Find where the given text appears and provide that cell's center as (X, Y) coordinate. 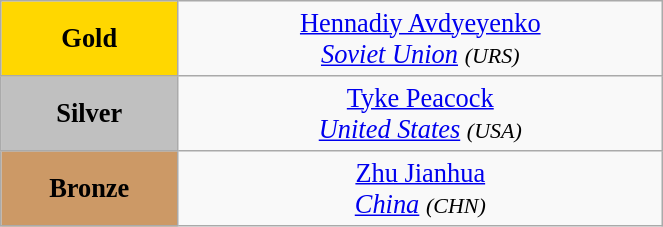
Zhu JianhuaChina (CHN) (420, 188)
Tyke PeacockUnited States (USA) (420, 112)
Gold (90, 38)
Hennadiy AvdyeyenkoSoviet Union (URS) (420, 38)
Silver (90, 112)
Bronze (90, 188)
